Find where the given text appears and provide that cell's center as [x, y] coordinate. 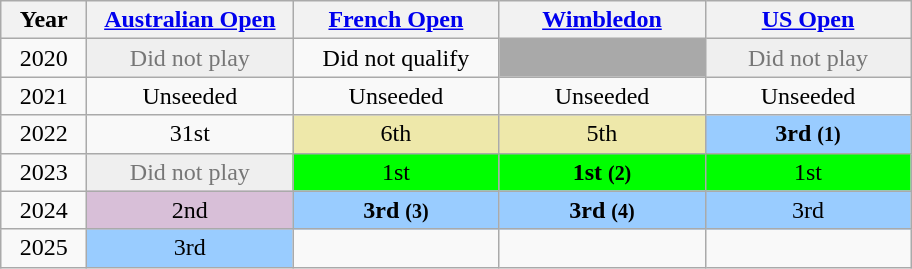
US Open [808, 20]
Wimbledon [602, 20]
3rd (4) [602, 210]
2025 [44, 248]
2021 [44, 96]
6th [396, 134]
2023 [44, 172]
3rd (1) [808, 134]
3rd (3) [396, 210]
Year [44, 20]
Did not qualify [396, 58]
2024 [44, 210]
2nd [190, 210]
Australian Open [190, 20]
2020 [44, 58]
1st (2) [602, 172]
French Open [396, 20]
2022 [44, 134]
31st [190, 134]
5th [602, 134]
